Extract the (x, y) coordinate from the center of the cell holding the provided text.  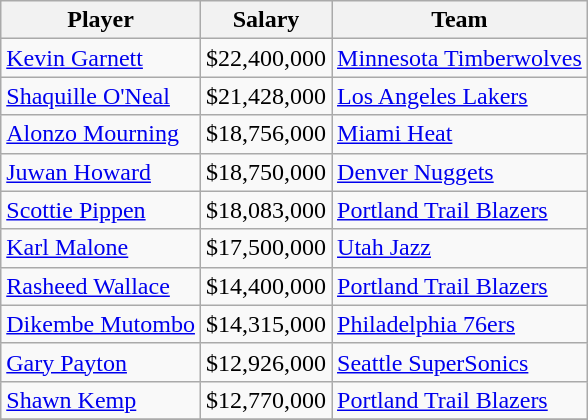
Los Angeles Lakers (460, 96)
Kevin Garnett (101, 58)
Team (460, 20)
Salary (266, 20)
$12,770,000 (266, 400)
Gary Payton (101, 362)
Philadelphia 76ers (460, 324)
Minnesota Timberwolves (460, 58)
$18,083,000 (266, 210)
Rasheed Wallace (101, 286)
Denver Nuggets (460, 172)
Karl Malone (101, 248)
Seattle SuperSonics (460, 362)
Utah Jazz (460, 248)
Miami Heat (460, 134)
$12,926,000 (266, 362)
$17,500,000 (266, 248)
Alonzo Mourning (101, 134)
$18,750,000 (266, 172)
$18,756,000 (266, 134)
$14,315,000 (266, 324)
Shawn Kemp (101, 400)
$21,428,000 (266, 96)
Dikembe Mutombo (101, 324)
$14,400,000 (266, 286)
Shaquille O'Neal (101, 96)
Juwan Howard (101, 172)
Player (101, 20)
Scottie Pippen (101, 210)
$22,400,000 (266, 58)
